Detect which cell encompasses the target text, then output its (x, y) center coordinate. 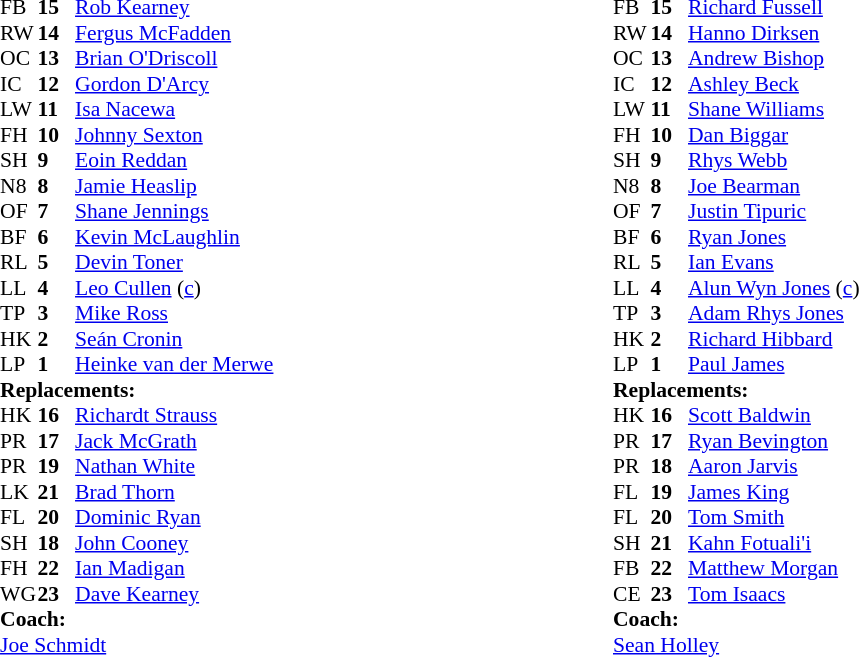
Richardt Strauss (174, 415)
WG (19, 594)
Mike Ross (174, 313)
Shane Jennings (174, 211)
Heinke van der Merwe (174, 365)
Devin Toner (174, 263)
Johnny Sexton (174, 135)
FB (632, 569)
Jack McGrath (174, 441)
LK (19, 492)
Seán Cronin (174, 339)
Dominic Ryan (174, 517)
Coach: (136, 619)
Leo Cullen (c) (174, 288)
Gordon D'Arcy (174, 84)
Eoin Reddan (174, 161)
Brad Thorn (174, 492)
Replacements: (136, 390)
Ian Madigan (174, 569)
CE (632, 594)
Dave Kearney (174, 594)
Brian O'Driscoll (174, 59)
Nathan White (174, 467)
John Cooney (174, 543)
Kevin McLaughlin (174, 237)
Fergus McFadden (174, 33)
Isa Nacewa (174, 109)
Jamie Heaslip (174, 186)
